Locate the cell with the specified text and output its (x, y) center coordinate. 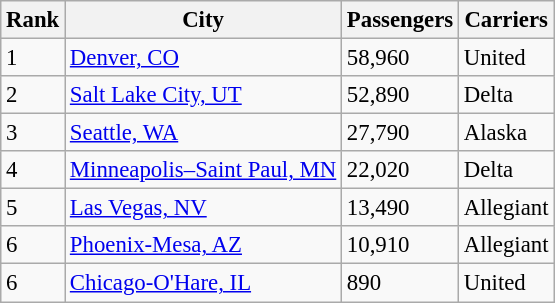
Seattle, WA (204, 133)
5 (33, 208)
2 (33, 95)
10,910 (400, 245)
Salt Lake City, UT (204, 95)
Alaska (506, 133)
3 (33, 133)
22,020 (400, 170)
Phoenix-Mesa, AZ (204, 245)
52,890 (400, 95)
58,960 (400, 58)
1 (33, 58)
Chicago-O'Hare, IL (204, 283)
City (204, 20)
Minneapolis–Saint Paul, MN (204, 170)
Rank (33, 20)
Carriers (506, 20)
4 (33, 170)
Passengers (400, 20)
Denver, CO (204, 58)
890 (400, 283)
Las Vegas, NV (204, 208)
27,790 (400, 133)
13,490 (400, 208)
